Return [x, y] of the center of cell containing provided text 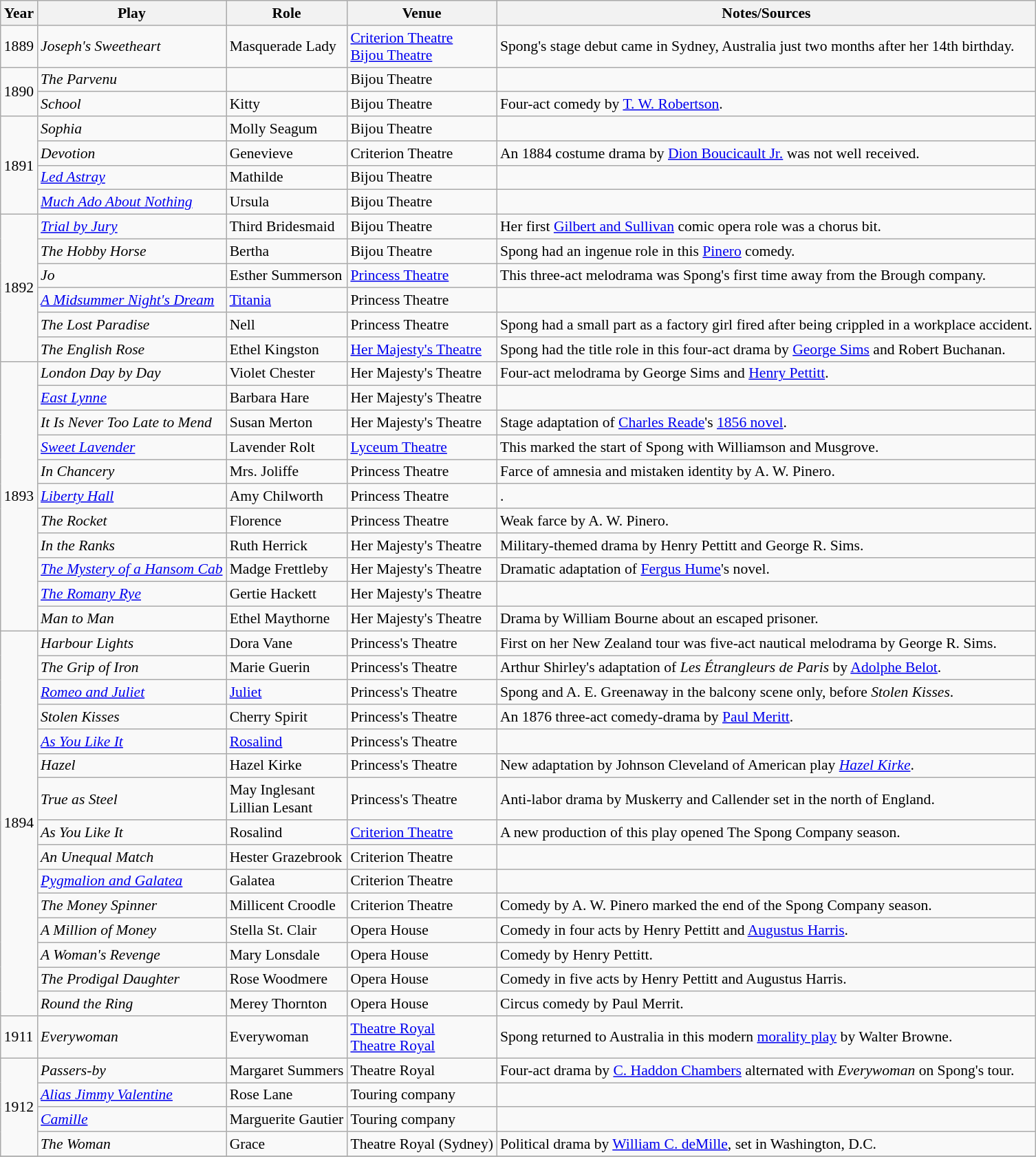
Criterion TheatreBijou Theatre [422, 47]
Much Ado About Nothing [132, 202]
. [766, 497]
This three-act melodrama was Spong's first time away from the Brough company. [766, 276]
Camille [132, 1120]
Millicent Croodle [287, 906]
Molly Seagum [287, 129]
Comedy in four acts by Henry Pettitt and Augustus Harris. [766, 931]
Susan Merton [287, 423]
London Day by Day [132, 374]
Stage adaptation of Charles Reade's 1856 novel. [766, 423]
Barbara Hare [287, 398]
Four-act drama by C. Haddon Chambers alternated with Everywoman on Spong's tour. [766, 1070]
The Money Spinner [132, 906]
First on her New Zealand tour was five-act nautical melodrama by George R. Sims. [766, 643]
An 1876 three-act comedy-drama by Paul Meritt. [766, 717]
A Woman's Revenge [132, 955]
Kitty [287, 105]
Round the Ring [132, 1004]
Anti-labor drama by Muskerry and Callender set in the north of England. [766, 799]
Role [287, 13]
Military-themed drama by Henry Pettitt and George R. Sims. [766, 545]
Mathilde [287, 177]
Sophia [132, 129]
Spong had an ingenue role in this Pinero comedy. [766, 251]
Alias Jimmy Valentine [132, 1095]
Nell [287, 325]
Marguerite Gautier [287, 1120]
Esther Summerson [287, 276]
1889 [19, 47]
Third Bridesmaid [287, 227]
Violet Chester [287, 374]
Arthur Shirley's adaptation of Les Étrangleurs de Paris by Adolphe Belot. [766, 668]
Comedy by Henry Pettitt. [766, 955]
The Parvenu [132, 80]
Genevieve [287, 153]
Four-act comedy by T. W. Robertson. [766, 105]
An 1884 costume drama by Dion Boucicault Jr. was not well received. [766, 153]
Her first Gilbert and Sullivan comic opera role was a chorus bit. [766, 227]
Venue [422, 13]
This marked the start of Spong with Williamson and Musgrove. [766, 447]
Gertie Hackett [287, 594]
Hazel Kirke [287, 766]
Drama by William Bourne about an escaped prisoner. [766, 619]
The Romany Rye [132, 594]
Theatre Royal [422, 1070]
Farce of amnesia and mistaken identity by A. W. Pinero. [766, 472]
Theatre Royal (Sydney) [422, 1144]
Passers-by [132, 1070]
Bertha [287, 251]
It Is Never Too Late to Mend [132, 423]
Mrs. Joliffe [287, 472]
Lyceum Theatre [422, 447]
1911 [19, 1037]
Grace [287, 1144]
Spong and A. E. Greenaway in the balcony scene only, before Stolen Kisses. [766, 693]
Play [132, 13]
Amy Chilworth [287, 497]
Spong's stage debut came in Sydney, Australia just two months after her 14th birthday. [766, 47]
Led Astray [132, 177]
The Prodigal Daughter [132, 980]
Cherry Spirit [287, 717]
Margaret Summers [287, 1070]
Masquerade Lady [287, 47]
Hazel [132, 766]
Lavender Rolt [287, 447]
Ursula [287, 202]
Spong had the title role in this four-act drama by George Sims and Robert Buchanan. [766, 349]
The Mystery of a Hansom Cab [132, 570]
Marie Guerin [287, 668]
Liberty Hall [132, 497]
New adaptation by Johnson Cleveland of American play Hazel Kirke. [766, 766]
Titania [287, 301]
Circus comedy by Paul Merrit. [766, 1004]
In the Ranks [132, 545]
Comedy in five acts by Henry Pettitt and Augustus Harris. [766, 980]
Hester Grazebrook [287, 857]
A new production of this play opened The Spong Company season. [766, 832]
Ethel Kingston [287, 349]
Spong had a small part as a factory girl fired after being crippled in a workplace accident. [766, 325]
Joseph's Sweetheart [132, 47]
Dramatic adaptation of Fergus Hume's novel. [766, 570]
A Million of Money [132, 931]
East Lynne [132, 398]
Juliet [287, 693]
May InglesantLillian Lesant [287, 799]
School [132, 105]
A Midsummer Night's Dream [132, 301]
Merey Thornton [287, 1004]
Galatea [287, 881]
1893 [19, 496]
The Rocket [132, 521]
Romeo and Juliet [132, 693]
Mary Lonsdale [287, 955]
Four-act melodrama by George Sims and Henry Pettitt. [766, 374]
Ruth Herrick [287, 545]
Spong returned to Australia in this modern morality play by Walter Browne. [766, 1037]
Weak farce by A. W. Pinero. [766, 521]
Notes/Sources [766, 13]
Stella St. Clair [287, 931]
An Unequal Match [132, 857]
The Lost Paradise [132, 325]
Stolen Kisses [132, 717]
The English Rose [132, 349]
Jo [132, 276]
Theatre RoyalTheatre Royal [422, 1037]
Ethel Maythorne [287, 619]
Dora Vane [287, 643]
Comedy by A. W. Pinero marked the end of the Spong Company season. [766, 906]
1890 [19, 92]
1912 [19, 1107]
Florence [287, 521]
True as Steel [132, 799]
Pygmalion and Galatea [132, 881]
Devotion [132, 153]
The Woman [132, 1144]
Rose Woodmere [287, 980]
The Hobby Horse [132, 251]
Rose Lane [287, 1095]
The Grip of Iron [132, 668]
1892 [19, 288]
1891 [19, 165]
In Chancery [132, 472]
Man to Man [132, 619]
1894 [19, 823]
Trial by Jury [132, 227]
Year [19, 13]
Madge Frettleby [287, 570]
Sweet Lavender [132, 447]
Harbour Lights [132, 643]
Political drama by William C. deMille, set in Washington, D.C. [766, 1144]
